Find where the given text appears and provide that cell's center as (X, Y) coordinate. 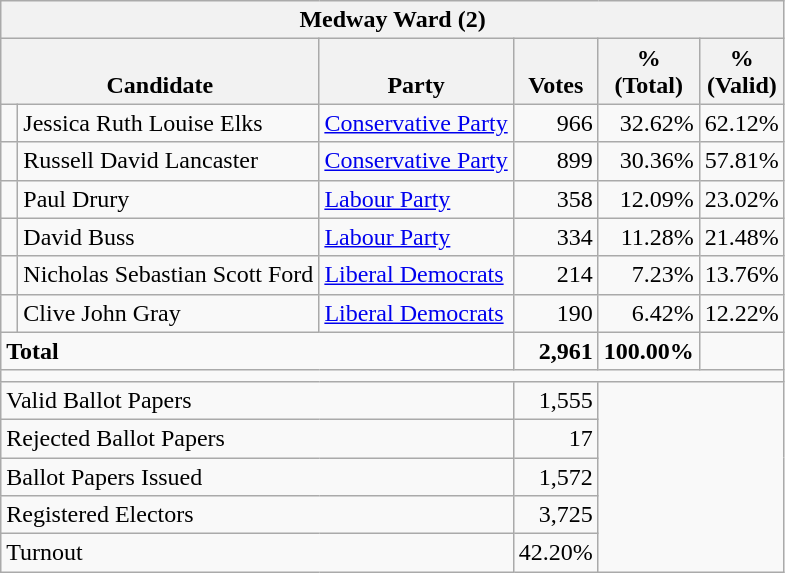
62.12% (742, 123)
Clive John Gray (168, 313)
Votes (556, 72)
7.23% (648, 275)
190 (556, 313)
899 (556, 161)
966 (556, 123)
32.62% (648, 123)
17 (556, 438)
30.36% (648, 161)
42.20% (556, 553)
Valid Ballot Papers (257, 400)
Nicholas Sebastian Scott Ford (168, 275)
Ballot Papers Issued (257, 477)
1,555 (556, 400)
Jessica Ruth Louise Elks (168, 123)
6.42% (648, 313)
Registered Electors (257, 515)
2,961 (556, 351)
Candidate (160, 72)
Medway Ward (2) (393, 20)
13.76% (742, 275)
214 (556, 275)
Russell David Lancaster (168, 161)
Paul Drury (168, 199)
%(Total) (648, 72)
Total (257, 351)
12.09% (648, 199)
57.81% (742, 161)
Party (416, 72)
Rejected Ballot Papers (257, 438)
1,572 (556, 477)
%(Valid) (742, 72)
100.00% (648, 351)
334 (556, 237)
David Buss (168, 237)
21.48% (742, 237)
11.28% (648, 237)
358 (556, 199)
23.02% (742, 199)
3,725 (556, 515)
Turnout (257, 553)
12.22% (742, 313)
